For the text-containing cell, return its midpoint in [X, Y] coordinate format. 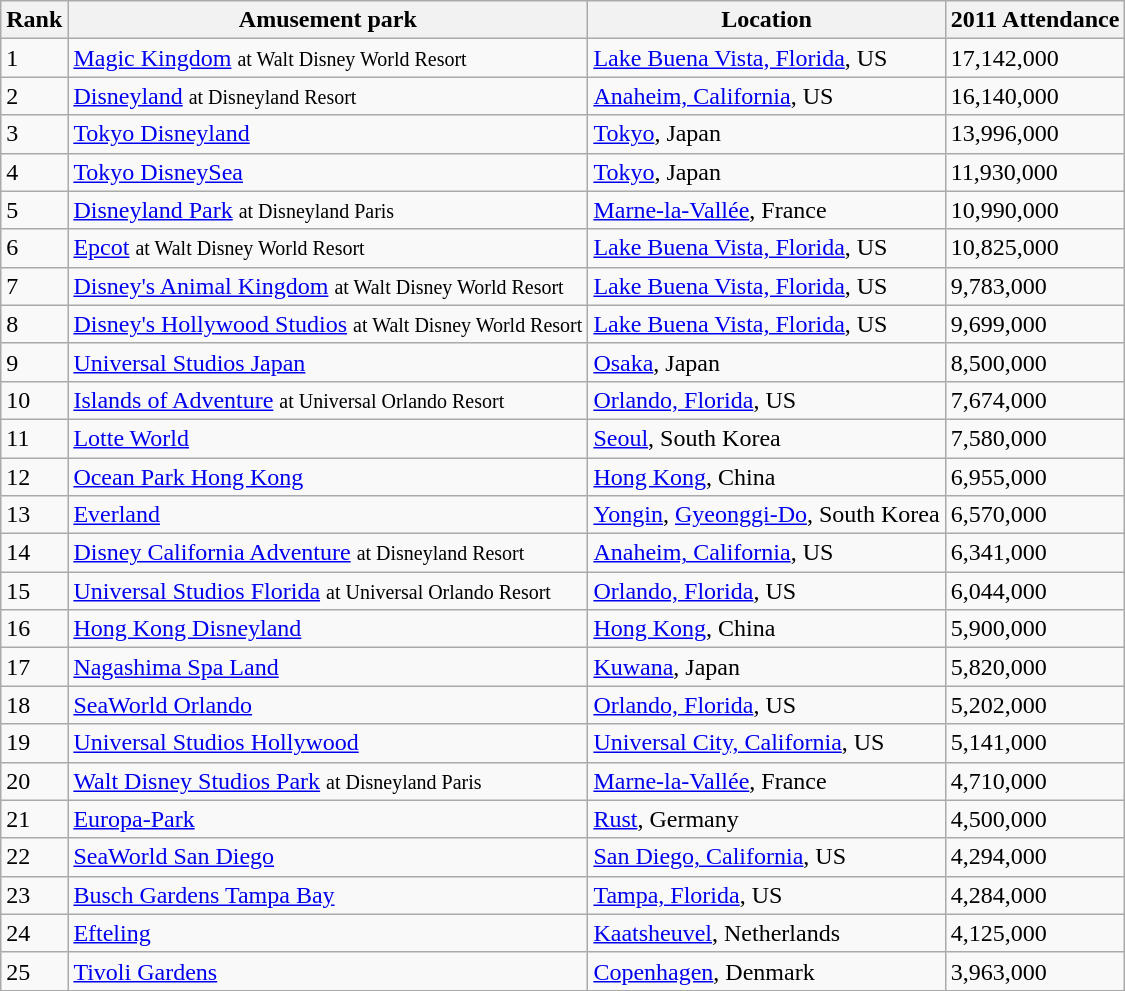
5,202,000 [1035, 705]
Ocean Park Hong Kong [328, 477]
4,500,000 [1035, 819]
Disneyland Park at Disneyland Paris [328, 210]
3 [34, 134]
Universal Studios Florida at Universal Orlando Resort [328, 591]
22 [34, 857]
Universal Studios Japan [328, 362]
7 [34, 286]
Disney's Hollywood Studios at Walt Disney World Resort [328, 324]
17 [34, 667]
2 [34, 96]
11 [34, 438]
Kaatsheuvel, Netherlands [766, 933]
13 [34, 515]
4,710,000 [1035, 781]
Tokyo DisneySea [328, 172]
17,142,000 [1035, 58]
1 [34, 58]
2011 Attendance [1035, 20]
10 [34, 400]
25 [34, 971]
6 [34, 248]
Universal City, California, US [766, 743]
Walt Disney Studios Park at Disneyland Paris [328, 781]
Hong Kong Disneyland [328, 629]
5 [34, 210]
Magic Kingdom at Walt Disney World Resort [328, 58]
14 [34, 553]
Seoul, South Korea [766, 438]
23 [34, 895]
6,955,000 [1035, 477]
Kuwana, Japan [766, 667]
5,141,000 [1035, 743]
8,500,000 [1035, 362]
18 [34, 705]
Islands of Adventure at Universal Orlando Resort [328, 400]
5,900,000 [1035, 629]
Europa-Park [328, 819]
Disney California Adventure at Disneyland Resort [328, 553]
6,044,000 [1035, 591]
7,674,000 [1035, 400]
Lotte World [328, 438]
9,783,000 [1035, 286]
12 [34, 477]
6,570,000 [1035, 515]
4 [34, 172]
11,930,000 [1035, 172]
Tivoli Gardens [328, 971]
Rust, Germany [766, 819]
6,341,000 [1035, 553]
Tampa, Florida, US [766, 895]
20 [34, 781]
4,284,000 [1035, 895]
16,140,000 [1035, 96]
8 [34, 324]
Yongin, Gyeonggi-Do, South Korea [766, 515]
SeaWorld Orlando [328, 705]
SeaWorld San Diego [328, 857]
9,699,000 [1035, 324]
Location [766, 20]
3,963,000 [1035, 971]
San Diego, California, US [766, 857]
5,820,000 [1035, 667]
Amusement park [328, 20]
Rank [34, 20]
21 [34, 819]
19 [34, 743]
Copenhagen, Denmark [766, 971]
Nagashima Spa Land [328, 667]
16 [34, 629]
4,125,000 [1035, 933]
24 [34, 933]
7,580,000 [1035, 438]
Busch Gardens Tampa Bay [328, 895]
13,996,000 [1035, 134]
Epcot at Walt Disney World Resort [328, 248]
Everland [328, 515]
10,990,000 [1035, 210]
10,825,000 [1035, 248]
4,294,000 [1035, 857]
Disney's Animal Kingdom at Walt Disney World Resort [328, 286]
15 [34, 591]
Efteling [328, 933]
Osaka, Japan [766, 362]
Universal Studios Hollywood [328, 743]
Disneyland at Disneyland Resort [328, 96]
Tokyo Disneyland [328, 134]
9 [34, 362]
